Return the [x, y] coordinate for the center point of the cell that contains the specified text.  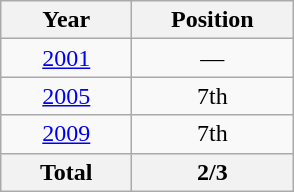
— [212, 58]
2005 [66, 96]
2/3 [212, 172]
2009 [66, 134]
Total [66, 172]
Year [66, 20]
2001 [66, 58]
Position [212, 20]
